Return the (x, y) coordinate for the center point of the cell that contains the specified text.  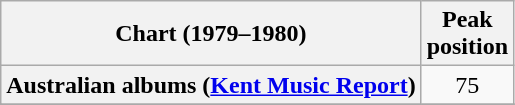
75 (467, 85)
Peakposition (467, 34)
Chart (1979–1980) (211, 34)
Australian albums (Kent Music Report) (211, 85)
